Determine the [x, y] coordinate at the center of the cell enclosing the given text.  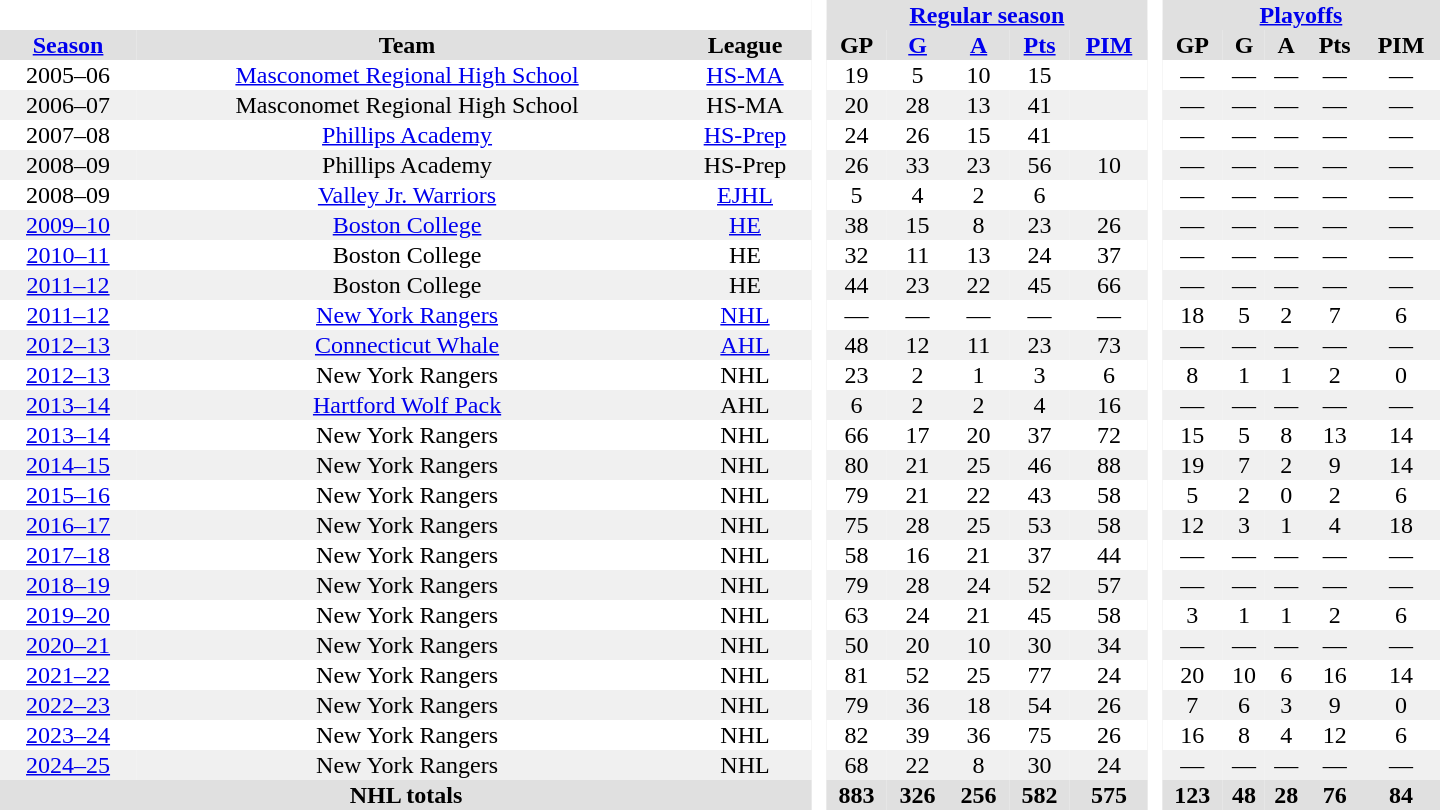
50 [856, 645]
575 [1109, 795]
EJHL [745, 195]
Regular season [987, 15]
38 [856, 225]
2010–11 [68, 255]
73 [1109, 345]
League [745, 45]
Season [68, 45]
2019–20 [68, 615]
326 [918, 795]
2006–07 [68, 105]
88 [1109, 465]
46 [1040, 465]
77 [1040, 675]
84 [1401, 795]
2018–19 [68, 585]
Playoffs [1301, 15]
34 [1109, 645]
2020–21 [68, 645]
2009–10 [68, 225]
Valley Jr. Warriors [407, 195]
81 [856, 675]
63 [856, 615]
56 [1040, 165]
33 [918, 165]
256 [978, 795]
2022–23 [68, 705]
2017–18 [68, 555]
Team [407, 45]
2016–17 [68, 525]
Connecticut Whale [407, 345]
80 [856, 465]
123 [1192, 795]
2005–06 [68, 75]
2023–24 [68, 735]
53 [1040, 525]
NHL totals [406, 795]
2014–15 [68, 465]
Hartford Wolf Pack [407, 405]
57 [1109, 585]
2021–22 [68, 675]
2007–08 [68, 135]
72 [1109, 435]
2015–16 [68, 495]
32 [856, 255]
39 [918, 735]
76 [1334, 795]
17 [918, 435]
2024–25 [68, 765]
883 [856, 795]
582 [1040, 795]
54 [1040, 705]
82 [856, 735]
43 [1040, 495]
68 [856, 765]
